Output the [X, Y] coordinate of the center of the cell containing the given text.  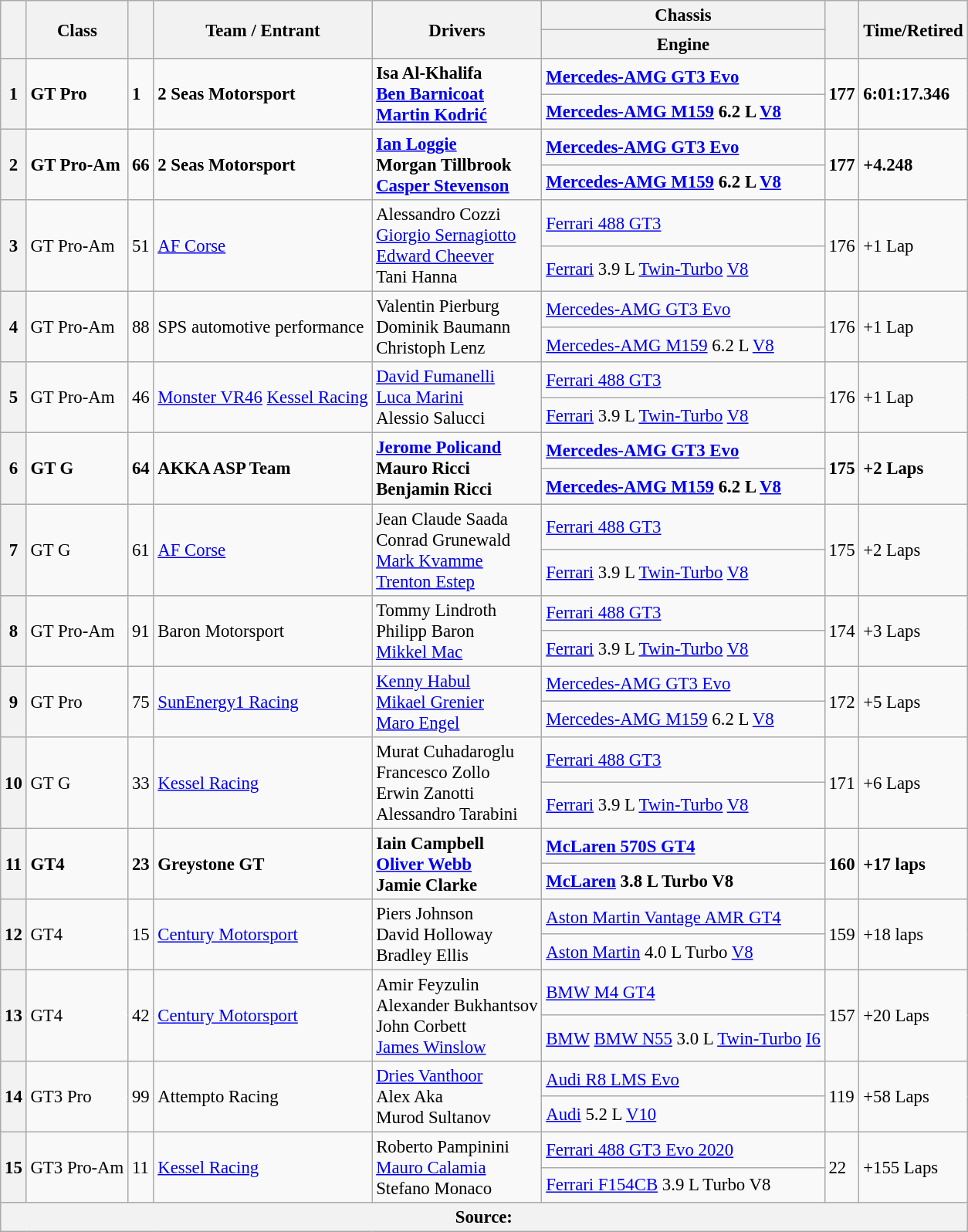
SPS automotive performance [262, 327]
Monster VR46 Kessel Racing [262, 398]
91 [140, 631]
Kenny Habul Mikael Grenier Maro Engel [457, 702]
Baron Motorsport [262, 631]
Piers Johnson David Holloway Bradley Ellis [457, 935]
+5 Laps [913, 702]
Greystone GT [262, 864]
+58 Laps [913, 1097]
172 [841, 702]
AKKA ASP Team [262, 469]
McLaren 3.8 L Turbo V8 [683, 882]
Aston Martin 4.0 L Turbo V8 [683, 952]
2 [14, 165]
61 [140, 550]
7 [14, 550]
Drivers [457, 29]
Engine [683, 45]
6:01:17.346 [913, 94]
Audi 5.2 L V10 [683, 1115]
99 [140, 1097]
Valentin Pierburg Dominik Baumann Christoph Lenz [457, 327]
+4.248 [913, 165]
10 [14, 783]
66 [140, 165]
13 [14, 1016]
Amir Feyzulin Alexander Bukhantsov John Corbett James Winslow [457, 1016]
4 [14, 327]
8 [14, 631]
+6 Laps [913, 783]
+17 laps [913, 864]
22 [841, 1167]
David Fumanelli Luca Marini Alessio Salucci [457, 398]
174 [841, 631]
Dries Vanthoor Alex Aka Murod Sultanov [457, 1097]
42 [140, 1016]
Jerome Policand Mauro Ricci Benjamin Ricci [457, 469]
Iain Campbell Oliver Webb Jamie Clarke [457, 864]
Tommy Lindroth Philipp Baron Mikkel Mac [457, 631]
Class [77, 29]
Ferrari F154CB 3.9 L Turbo V8 [683, 1185]
119 [841, 1097]
171 [841, 783]
Ferrari 488 GT3 Evo 2020 [683, 1149]
5 [14, 398]
88 [140, 327]
GT3 Pro-Am [77, 1167]
+18 laps [913, 935]
157 [841, 1016]
Team / Entrant [262, 29]
23 [140, 864]
BMW BMW N55 3.0 L Twin-Turbo I6 [683, 1039]
75 [140, 702]
Alessandro Cozzi Giorgio Sernagiotto Edward Cheever Tani Hanna [457, 245]
+3 Laps [913, 631]
51 [140, 245]
BMW M4 GT4 [683, 993]
9 [14, 702]
6 [14, 469]
12 [14, 935]
+155 Laps [913, 1167]
McLaren 570S GT4 [683, 846]
+20 Laps [913, 1016]
SunEnergy1 Racing [262, 702]
33 [140, 783]
Attempto Racing [262, 1097]
Time/Retired [913, 29]
Isa Al-Khalifa Ben Barnicoat Martin Kodrić [457, 94]
Roberto Pampinini Mauro Calamia Stefano Monaco [457, 1167]
Murat Cuhadaroglu Francesco Zollo Erwin Zanotti Alessandro Tarabini [457, 783]
Jean Claude Saada Conrad Grunewald Mark Kvamme Trenton Estep [457, 550]
64 [140, 469]
Chassis [683, 15]
159 [841, 935]
Ian Loggie Morgan Tillbrook Casper Stevenson [457, 165]
160 [841, 864]
GT3 Pro [77, 1097]
3 [14, 245]
Source: [484, 1217]
Audi R8 LMS Evo [683, 1079]
Aston Martin Vantage AMR GT4 [683, 917]
14 [14, 1097]
46 [140, 398]
